Capture the cell that displays the provided text and extract its (x, y) central coordinate. 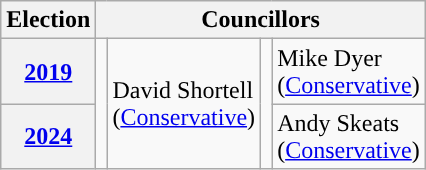
David Shortell(Conservative) (184, 104)
2024 (48, 136)
Election (48, 20)
Mike Dyer(Conservative) (349, 72)
Councillors (260, 20)
Andy Skeats(Conservative) (349, 136)
2019 (48, 72)
